Determine the (x, y) coordinate at the center of the cell enclosing the given text.  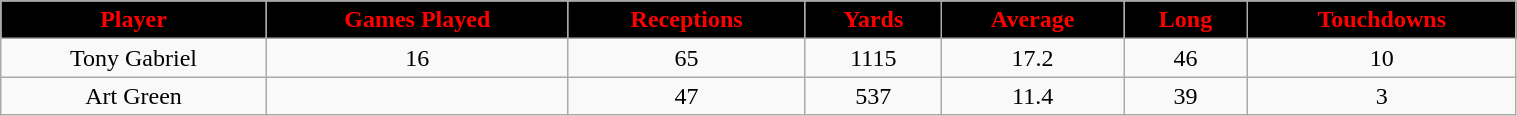
16 (417, 58)
Games Played (417, 20)
47 (686, 96)
Receptions (686, 20)
1115 (874, 58)
Art Green (134, 96)
65 (686, 58)
Touchdowns (1382, 20)
39 (1186, 96)
Long (1186, 20)
10 (1382, 58)
17.2 (1033, 58)
Average (1033, 20)
46 (1186, 58)
Player (134, 20)
Yards (874, 20)
3 (1382, 96)
537 (874, 96)
11.4 (1033, 96)
Tony Gabriel (134, 58)
